Return the (x, y) coordinate for the center point of the cell that contains the specified text.  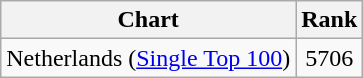
Chart (148, 20)
Rank (330, 20)
Netherlands (Single Top 100) (148, 58)
5706 (330, 58)
